Pinpoint the cell where the given text exists, returning its [X, Y] midpoint coordinate. 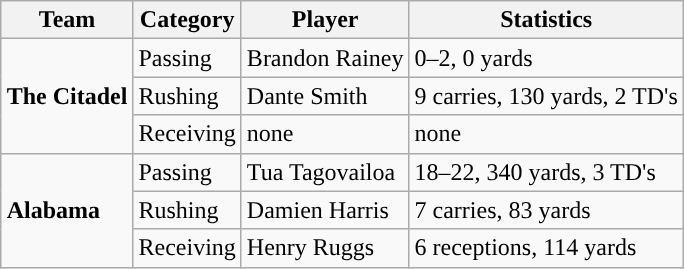
6 receptions, 114 yards [546, 248]
The Citadel [67, 96]
7 carries, 83 yards [546, 210]
0–2, 0 yards [546, 58]
Category [187, 20]
Tua Tagovailoa [325, 172]
Brandon Rainey [325, 58]
Dante Smith [325, 96]
Team [67, 20]
Statistics [546, 20]
Henry Ruggs [325, 248]
Player [325, 20]
9 carries, 130 yards, 2 TD's [546, 96]
Alabama [67, 210]
Damien Harris [325, 210]
18–22, 340 yards, 3 TD's [546, 172]
